Scan for the cell matching the given text and deliver its [X, Y] coordinate at center. 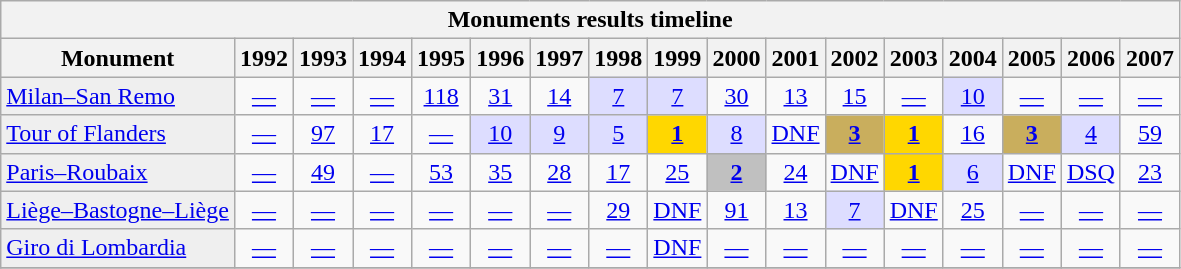
24 [796, 172]
1999 [678, 58]
97 [322, 134]
Paris–Roubaix [118, 172]
118 [442, 96]
Liège–Bastogne–Liège [118, 210]
28 [560, 172]
Monuments results timeline [590, 20]
16 [972, 134]
Giro di Lombardia [118, 248]
8 [736, 134]
5 [618, 134]
1995 [442, 58]
1992 [264, 58]
2001 [796, 58]
1997 [560, 58]
2 [736, 172]
23 [1150, 172]
1996 [500, 58]
6 [972, 172]
2006 [1090, 58]
9 [560, 134]
91 [736, 210]
29 [618, 210]
59 [1150, 134]
1994 [382, 58]
Milan–San Remo [118, 96]
2007 [1150, 58]
31 [500, 96]
Monument [118, 58]
2002 [854, 58]
4 [1090, 134]
Tour of Flanders [118, 134]
2003 [914, 58]
35 [500, 172]
14 [560, 96]
2004 [972, 58]
2000 [736, 58]
53 [442, 172]
30 [736, 96]
DSQ [1090, 172]
1993 [322, 58]
15 [854, 96]
49 [322, 172]
1998 [618, 58]
2005 [1032, 58]
